Find where the given text appears and provide that cell's center as (x, y) coordinate. 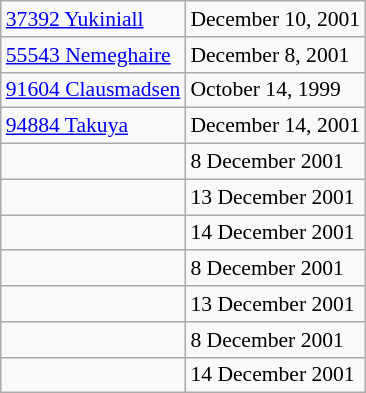
December 14, 2001 (275, 126)
94884 Takuya (94, 126)
December 8, 2001 (275, 55)
37392 Yukiniall (94, 19)
October 14, 1999 (275, 90)
December 10, 2001 (275, 19)
91604 Clausmadsen (94, 90)
55543 Nemeghaire (94, 55)
